Pinpoint the cell where the given text exists, returning its (X, Y) midpoint coordinate. 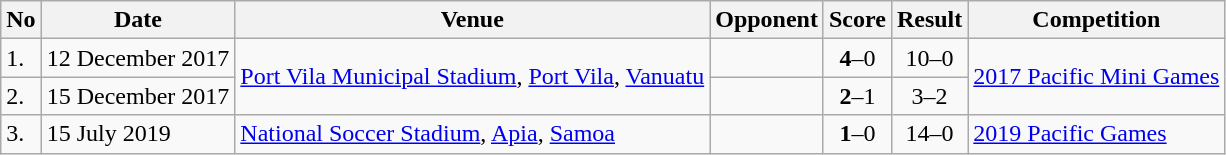
2. (21, 96)
National Soccer Stadium, Apia, Samoa (472, 134)
14–0 (929, 134)
12 December 2017 (138, 58)
2019 Pacific Games (1096, 134)
Result (929, 20)
Port Vila Municipal Stadium, Port Vila, Vanuatu (472, 77)
1. (21, 58)
15 December 2017 (138, 96)
No (21, 20)
Opponent (767, 20)
15 July 2019 (138, 134)
Competition (1096, 20)
4–0 (857, 58)
3. (21, 134)
1–0 (857, 134)
2017 Pacific Mini Games (1096, 77)
2–1 (857, 96)
10–0 (929, 58)
Date (138, 20)
3–2 (929, 96)
Score (857, 20)
Venue (472, 20)
